Detect which cell encompasses the target text, then output its (x, y) center coordinate. 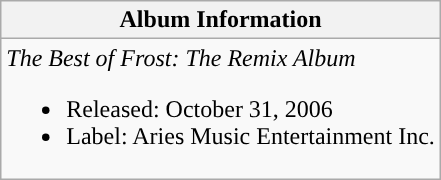
Album Information (221, 20)
The Best of Frost: The Remix AlbumReleased: October 31, 2006Label: Aries Music Entertainment Inc. (221, 109)
